Return the [x, y] coordinate for the center point of the cell that contains the specified text.  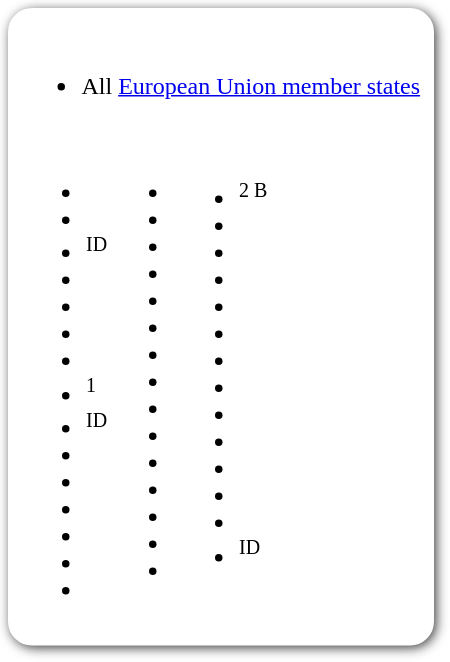
2 BID [224, 377]
ID1ID [66, 377]
All European Union member states ID1ID 2 BID [221, 326]
